Output the (x, y) coordinate of the center of the cell containing the given text.  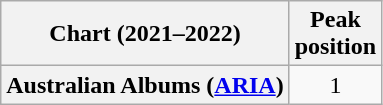
Peakposition (335, 34)
Chart (2021–2022) (145, 34)
Australian Albums (ARIA) (145, 85)
1 (335, 85)
